For the text-containing cell, return its midpoint in (X, Y) coordinate format. 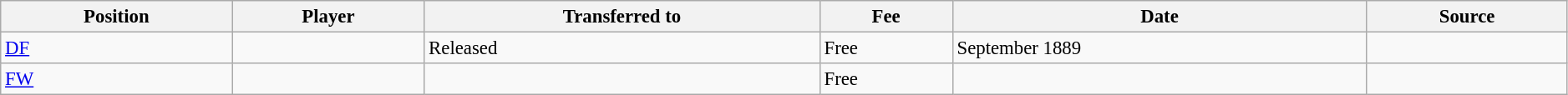
DF (117, 48)
Fee (885, 17)
FW (117, 79)
September 1889 (1160, 48)
Transferred to (622, 17)
Source (1467, 17)
Player (328, 17)
Date (1160, 17)
Position (117, 17)
Released (622, 48)
